Scan for the cell matching the given text and deliver its [x, y] coordinate at center. 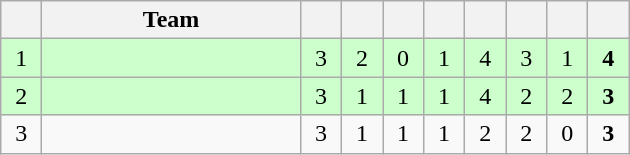
Team [172, 20]
